Return the (X, Y) coordinate for the center point of the cell that contains the specified text.  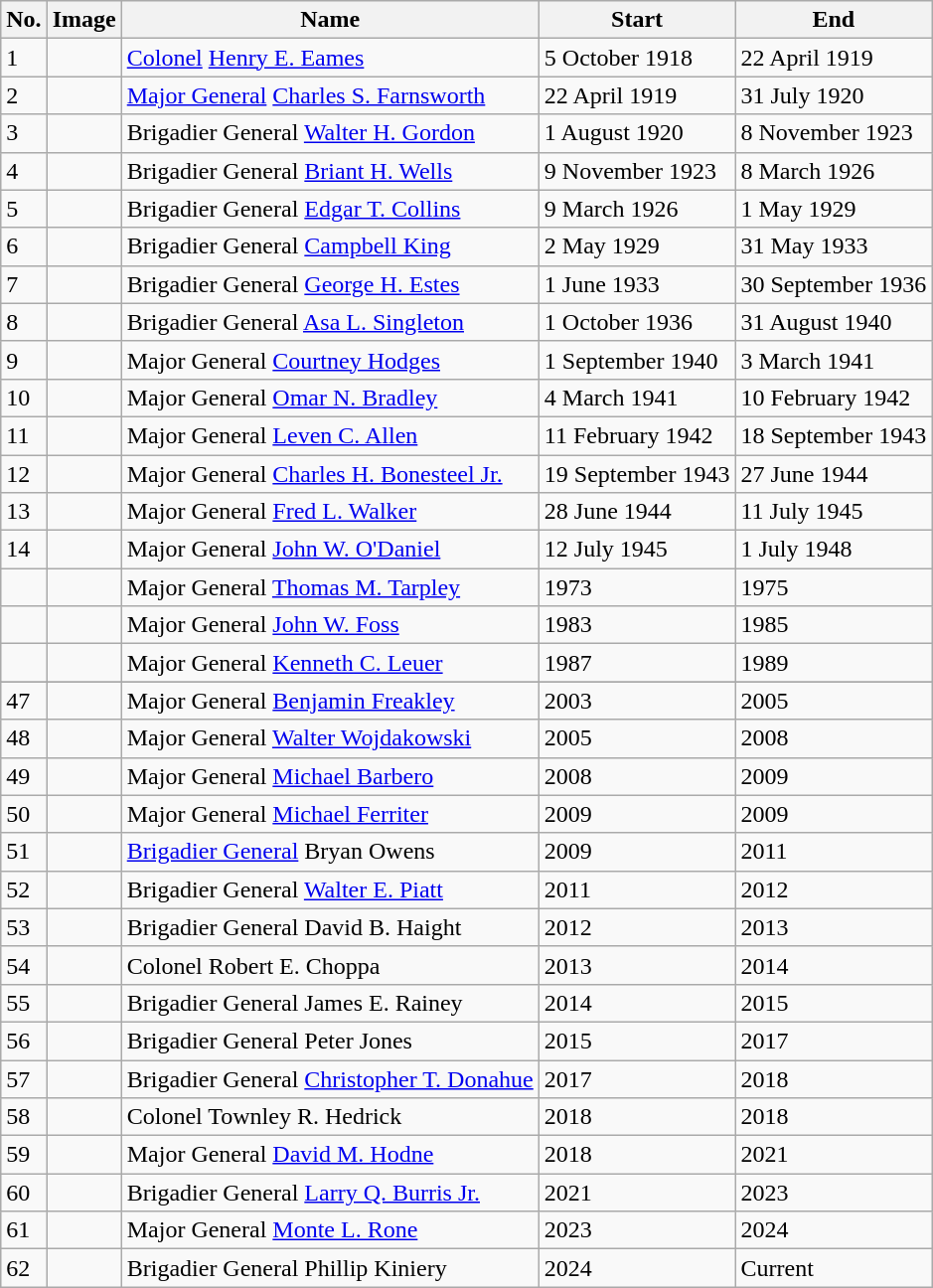
Name (330, 20)
1 September 1940 (637, 360)
Brigadier General Walter H. Gordon (330, 133)
31 July 1920 (834, 95)
Major General Walter Wojdakowski (330, 738)
11 (24, 435)
Brigadier General Edgar T. Collins (330, 209)
9 March 1926 (637, 209)
Brigadier General George H. Estes (330, 284)
1 October 1936 (637, 322)
53 (24, 927)
1989 (834, 663)
5 (24, 209)
Major General Michael Barbero (330, 776)
10 (24, 398)
Image (83, 20)
60 (24, 1193)
Brigadier General Christopher T. Donahue (330, 1078)
Brigadier General Briant H. Wells (330, 171)
Brigadier General Larry Q. Burris Jr. (330, 1193)
No. (24, 20)
Brigadier General Campbell King (330, 246)
Major General Leven C. Allen (330, 435)
3 (24, 133)
27 June 1944 (834, 474)
4 (24, 171)
Start (637, 20)
31 August 1940 (834, 322)
Brigadier General Peter Jones (330, 1041)
1975 (834, 587)
11 February 1942 (637, 435)
51 (24, 852)
Major General John W. O'Daniel (330, 550)
Major General Benjamin Freakley (330, 701)
Brigadier General David B. Haight (330, 927)
30 September 1936 (834, 284)
56 (24, 1041)
1 August 1920 (637, 133)
8 November 1923 (834, 133)
1 (24, 58)
Brigadier General Asa L. Singleton (330, 322)
Major General Thomas M. Tarpley (330, 587)
Major General Kenneth C. Leuer (330, 663)
61 (24, 1230)
8 (24, 322)
57 (24, 1078)
18 September 1943 (834, 435)
13 (24, 512)
Major General Omar N. Bradley (330, 398)
54 (24, 965)
Colonel Robert E. Choppa (330, 965)
6 (24, 246)
48 (24, 738)
5 October 1918 (637, 58)
55 (24, 1003)
12 (24, 474)
2003 (637, 701)
31 May 1933 (834, 246)
Brigadier General Walter E. Piatt (330, 889)
28 June 1944 (637, 512)
Colonel Townley R. Hedrick (330, 1117)
Brigadier General Bryan Owens (330, 852)
14 (24, 550)
End (834, 20)
10 February 1942 (834, 398)
3 March 1941 (834, 360)
1 June 1933 (637, 284)
Major General Monte L. Rone (330, 1230)
Major General David M. Hodne (330, 1155)
1973 (637, 587)
1 July 1948 (834, 550)
Current (834, 1268)
Brigadier General James E. Rainey (330, 1003)
1983 (637, 625)
4 March 1941 (637, 398)
52 (24, 889)
9 November 1923 (637, 171)
1987 (637, 663)
Brigadier General Phillip Kiniery (330, 1268)
Major General Michael Ferriter (330, 814)
Major General Courtney Hodges (330, 360)
8 March 1926 (834, 171)
11 July 1945 (834, 512)
1985 (834, 625)
62 (24, 1268)
Colonel Henry E. Eames (330, 58)
Major General John W. Foss (330, 625)
50 (24, 814)
Major General Charles S. Farnsworth (330, 95)
47 (24, 701)
1 May 1929 (834, 209)
2 (24, 95)
2 May 1929 (637, 246)
58 (24, 1117)
49 (24, 776)
19 September 1943 (637, 474)
Major General Charles H. Bonesteel Jr. (330, 474)
12 July 1945 (637, 550)
7 (24, 284)
Major General Fred L. Walker (330, 512)
59 (24, 1155)
9 (24, 360)
